Pinpoint the cell where the given text exists, returning its (x, y) midpoint coordinate. 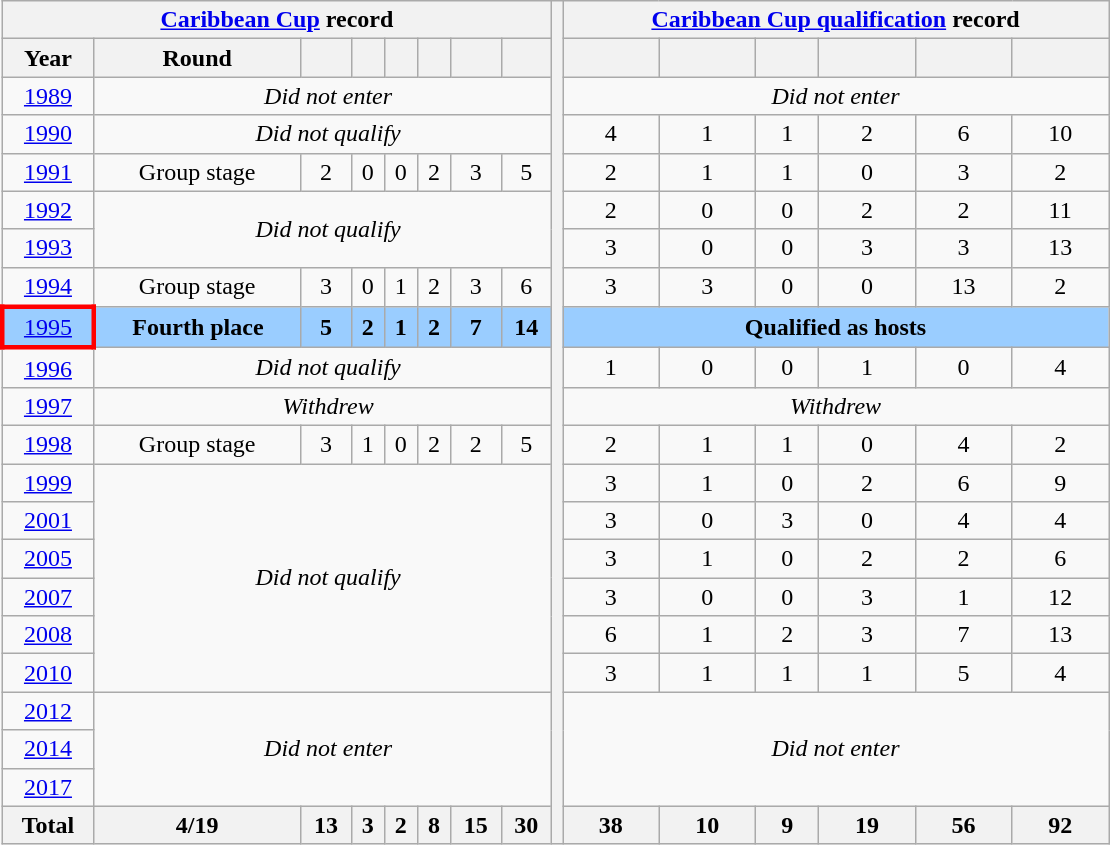
1996 (48, 368)
Caribbean Cup qualification record (836, 20)
2007 (48, 597)
2017 (48, 787)
1991 (48, 172)
2005 (48, 559)
8 (434, 825)
92 (1060, 825)
11 (1060, 210)
1999 (48, 483)
1990 (48, 134)
Fourth place (198, 328)
Round (198, 58)
15 (476, 825)
19 (867, 825)
1992 (48, 210)
2014 (48, 749)
12 (1060, 597)
2010 (48, 673)
2008 (48, 635)
2012 (48, 711)
14 (526, 328)
Year (48, 58)
1995 (48, 328)
1989 (48, 96)
Caribbean Cup record (276, 20)
Qualified as hosts (836, 328)
1997 (48, 406)
2001 (48, 521)
56 (963, 825)
30 (526, 825)
1993 (48, 248)
1994 (48, 287)
4/19 (198, 825)
38 (611, 825)
1998 (48, 444)
Total (48, 825)
